Pinpoint the cell where the given text exists, returning its (x, y) midpoint coordinate. 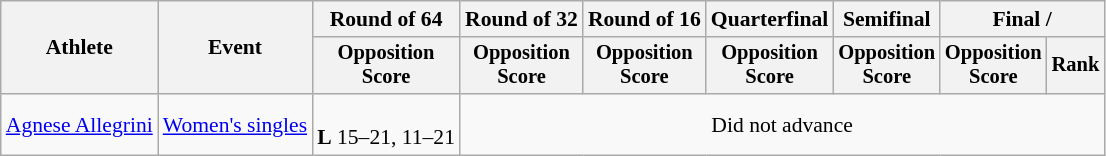
Semifinal (886, 19)
Round of 32 (522, 19)
L 15–21, 11–21 (386, 124)
Round of 64 (386, 19)
Women's singles (235, 124)
Quarterfinal (770, 19)
Event (235, 48)
Agnese Allegrini (80, 124)
Final / (1022, 19)
Rank (1076, 66)
Did not advance (782, 124)
Round of 16 (644, 19)
Athlete (80, 48)
